Pinpoint the cell where the given text exists, returning its [x, y] midpoint coordinate. 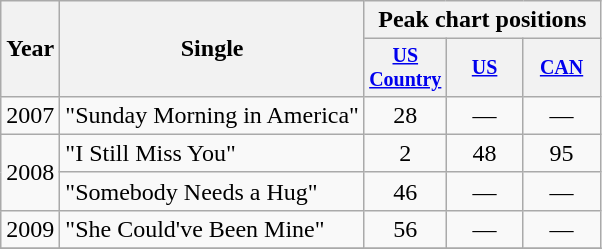
2 [405, 153]
56 [405, 229]
US [484, 68]
"I Still Miss You" [212, 153]
28 [405, 115]
CAN [562, 68]
2008 [30, 172]
2009 [30, 229]
2007 [30, 115]
Single [212, 49]
"She Could've Been Mine" [212, 229]
Peak chart positions [482, 20]
"Sunday Morning in America" [212, 115]
95 [562, 153]
46 [405, 191]
Year [30, 49]
48 [484, 153]
US Country [405, 68]
"Somebody Needs a Hug" [212, 191]
